From the cell containing the given text, extract its center point as [x, y] coordinate. 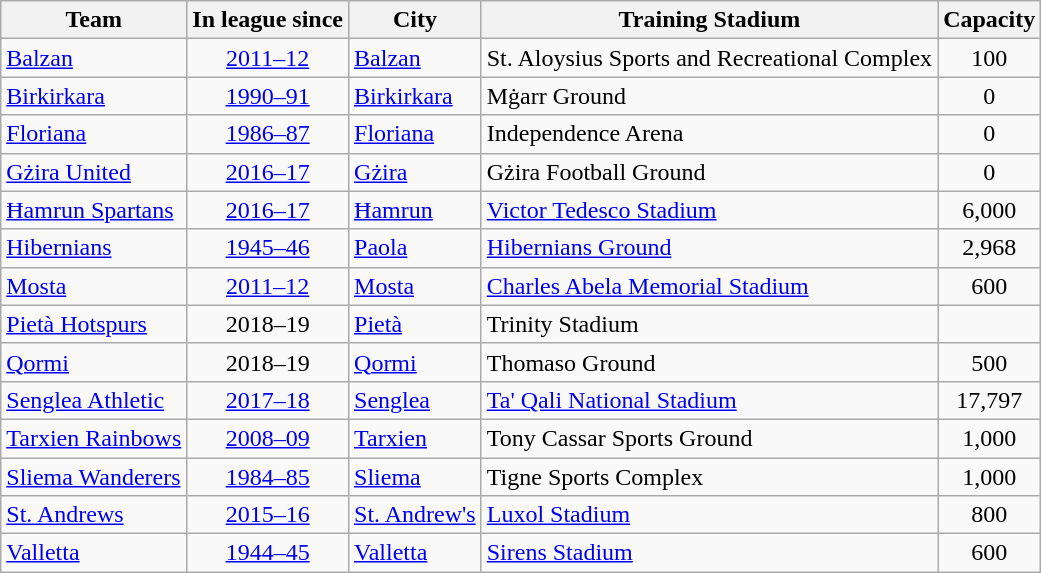
800 [990, 515]
Independence Arena [709, 134]
2008–09 [268, 438]
500 [990, 362]
Sliema [416, 477]
2015–16 [268, 515]
Charles Abela Memorial Stadium [709, 286]
St. Aloysius Sports and Recreational Complex [709, 58]
Senglea [416, 400]
Thomaso Ground [709, 362]
2017–18 [268, 400]
Hibernians Ground [709, 248]
In league since [268, 20]
Capacity [990, 20]
1986–87 [268, 134]
Pietà Hotspurs [94, 324]
Senglea Athletic [94, 400]
Ta' Qali National Stadium [709, 400]
1984–85 [268, 477]
Team [94, 20]
City [416, 20]
Luxol Stadium [709, 515]
St. Andrew's [416, 515]
St. Andrews [94, 515]
Gżira [416, 172]
1944–45 [268, 553]
17,797 [990, 400]
6,000 [990, 210]
Pietà [416, 324]
Training Stadium [709, 20]
Paola [416, 248]
Tony Cassar Sports Ground [709, 438]
Gżira Football Ground [709, 172]
1945–46 [268, 248]
Tigne Sports Complex [709, 477]
Trinity Stadium [709, 324]
Ħamrun Spartans [94, 210]
Hibernians [94, 248]
Sirens Stadium [709, 553]
Victor Tedesco Stadium [709, 210]
Sliema Wanderers [94, 477]
Tarxien [416, 438]
100 [990, 58]
Mġarr Ground [709, 96]
2,968 [990, 248]
Gżira United [94, 172]
Tarxien Rainbows [94, 438]
Ħamrun [416, 210]
1990–91 [268, 96]
